For the text-containing cell, return its midpoint in [X, Y] coordinate format. 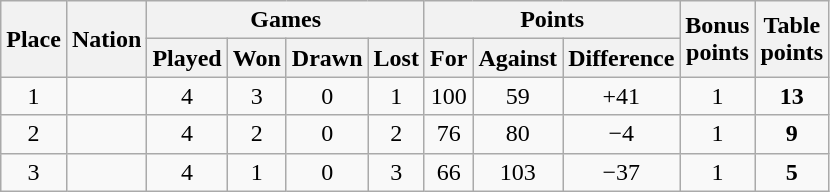
Games [286, 20]
59 [518, 96]
100 [448, 96]
Won [256, 58]
+41 [622, 96]
Bonuspoints [718, 39]
66 [448, 172]
Difference [622, 58]
Points [552, 20]
Lost [396, 58]
Played [187, 58]
−4 [622, 134]
Place [34, 39]
For [448, 58]
103 [518, 172]
−37 [622, 172]
Tablepoints [792, 39]
80 [518, 134]
Against [518, 58]
5 [792, 172]
Drawn [327, 58]
13 [792, 96]
76 [448, 134]
9 [792, 134]
Nation [106, 39]
